Capture the cell that displays the provided text and extract its [x, y] central coordinate. 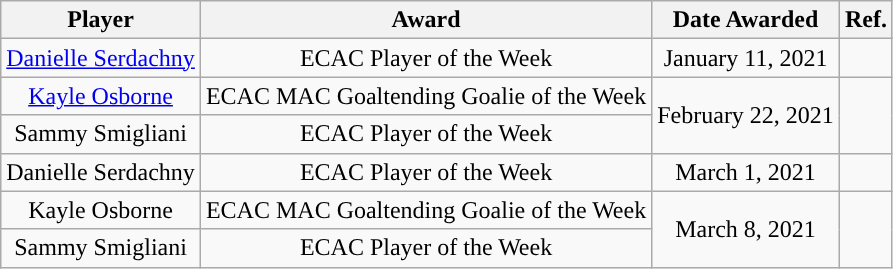
Date Awarded [746, 20]
January 11, 2021 [746, 58]
March 8, 2021 [746, 229]
February 22, 2021 [746, 115]
Award [426, 20]
Ref. [866, 20]
March 1, 2021 [746, 172]
Player [101, 20]
